Return (X, Y) of the center of cell containing provided text 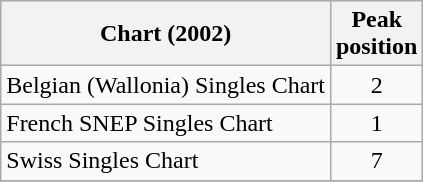
French SNEP Singles Chart (166, 123)
1 (376, 123)
2 (376, 85)
Peakposition (376, 34)
Chart (2002) (166, 34)
Belgian (Wallonia) Singles Chart (166, 85)
7 (376, 161)
Swiss Singles Chart (166, 161)
